Extract the [X, Y] coordinate from the center of the cell holding the provided text.  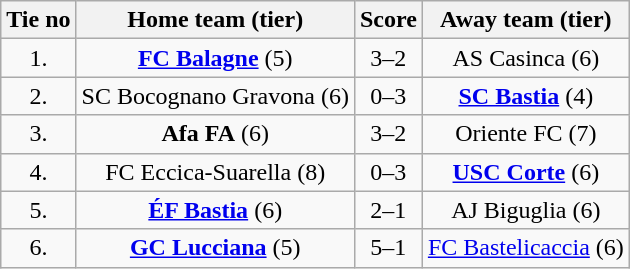
ÉF Bastia (6) [215, 210]
6. [38, 248]
4. [38, 172]
Home team (tier) [215, 20]
1. [38, 58]
3. [38, 134]
GC Lucciana (5) [215, 248]
Oriente FC (7) [526, 134]
2. [38, 96]
FC Balagne (5) [215, 58]
5. [38, 210]
Away team (tier) [526, 20]
FC Eccica-Suarella (8) [215, 172]
Score [388, 20]
SC Bastia (4) [526, 96]
AS Casinca (6) [526, 58]
FC Bastelicaccia (6) [526, 248]
Tie no [38, 20]
5–1 [388, 248]
2–1 [388, 210]
AJ Biguglia (6) [526, 210]
USC Corte (6) [526, 172]
Afa FA (6) [215, 134]
SC Bocognano Gravona (6) [215, 96]
